Provide the [X, Y] coordinate of the cell's center where the given text is located.  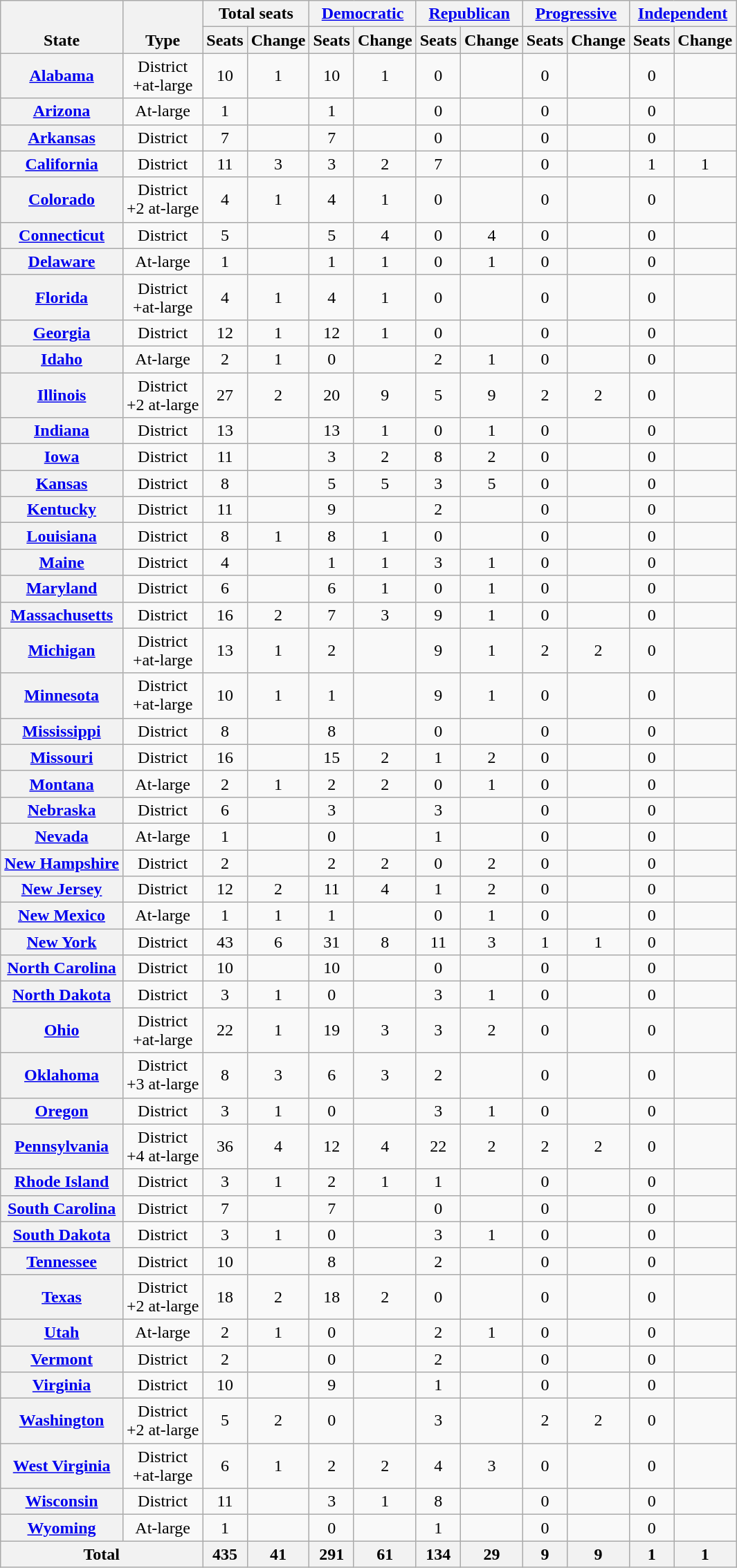
Delaware [62, 261]
South Carolina [62, 1208]
Maryland [62, 589]
Nebraska [62, 810]
Iowa [62, 457]
North Dakota [62, 995]
Ohio [62, 1031]
Kansas [62, 483]
Indiana [62, 431]
Utah [62, 1332]
New Jersey [62, 889]
61 [385, 1554]
29 [492, 1554]
134 [438, 1554]
New Mexico [62, 916]
Maine [62, 562]
State [62, 27]
Republican [469, 14]
Virginia [62, 1385]
Illinois [62, 394]
Type [162, 27]
Washington [62, 1421]
Pennsylvania [62, 1147]
Louisiana [62, 536]
West Virginia [62, 1466]
Wyoming [62, 1528]
Florida [62, 297]
Arkansas [62, 138]
South Dakota [62, 1235]
Rhode Island [62, 1182]
Massachusetts [62, 615]
Total seats [256, 14]
Kentucky [62, 510]
Texas [62, 1296]
District+3 at-large [162, 1075]
Oklahoma [62, 1075]
19 [331, 1031]
New York [62, 942]
Michigan [62, 650]
Independent [682, 14]
Colorado [62, 199]
Missouri [62, 757]
Vermont [62, 1359]
Montana [62, 784]
Alabama [62, 76]
41 [278, 1554]
Minnesota [62, 696]
15 [331, 757]
Total [102, 1554]
291 [331, 1554]
North Carolina [62, 968]
Progressive [576, 14]
Georgia [62, 333]
Idaho [62, 359]
Tennessee [62, 1261]
31 [331, 942]
California [62, 164]
Arizona [62, 111]
Oregon [62, 1111]
Democratic [363, 14]
36 [225, 1147]
435 [225, 1554]
Wisconsin [62, 1502]
Nevada [62, 836]
Connecticut [62, 235]
27 [225, 394]
43 [225, 942]
New Hampshire [62, 863]
20 [331, 394]
District+4 at-large [162, 1147]
Mississippi [62, 731]
